Provide the [X, Y] coordinate of the cell's center where the given text is located.  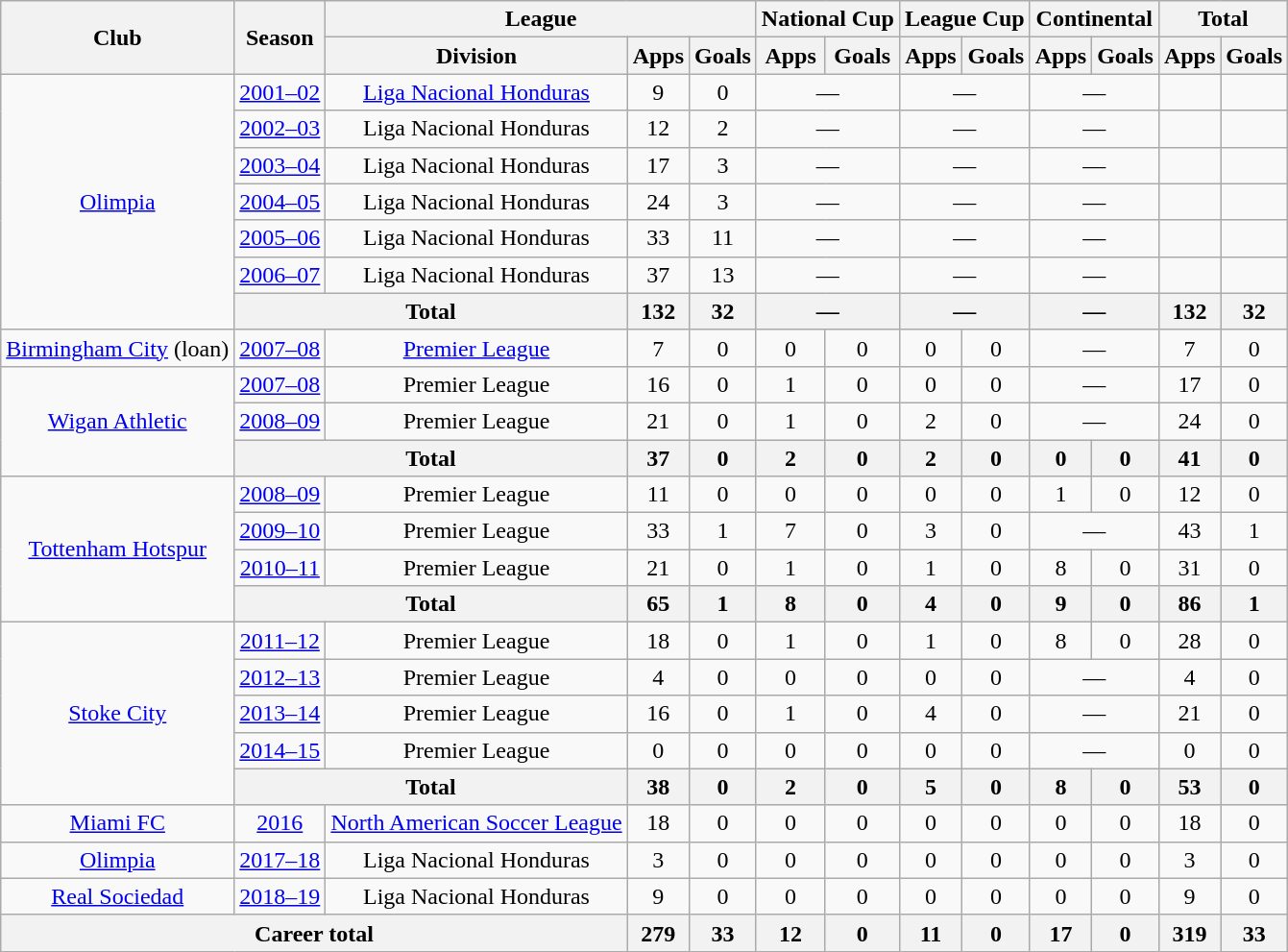
Career total [314, 933]
Season [280, 37]
Continental [1094, 19]
279 [658, 933]
319 [1189, 933]
Miami FC [117, 823]
2001–02 [280, 92]
2002–03 [280, 129]
Stoke City [117, 714]
Birmingham City (loan) [117, 348]
13 [723, 275]
41 [1189, 458]
2016 [280, 823]
28 [1189, 641]
86 [1189, 604]
31 [1189, 568]
53 [1189, 787]
2014–15 [280, 750]
Division [476, 56]
2003–04 [280, 165]
2009–10 [280, 531]
League Cup [964, 19]
League [541, 19]
Tottenham Hotspur [117, 549]
2004–05 [280, 202]
2013–14 [280, 714]
Wigan Athletic [117, 421]
2011–12 [280, 641]
65 [658, 604]
North American Soccer League [476, 823]
2006–07 [280, 275]
2018–19 [280, 896]
2017–18 [280, 860]
Club [117, 37]
National Cup [828, 19]
Real Sociedad [117, 896]
43 [1189, 531]
38 [658, 787]
5 [930, 787]
2012–13 [280, 677]
2010–11 [280, 568]
2005–06 [280, 238]
